For the text-containing cell, return its midpoint in (X, Y) coordinate format. 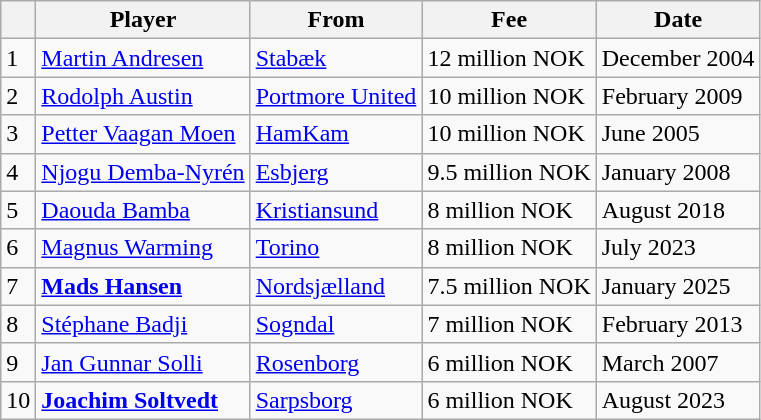
February 2013 (678, 324)
8 (18, 324)
Magnus Warming (143, 248)
Esbjerg (336, 172)
Njogu Demba-Nyrén (143, 172)
HamKam (336, 134)
Rosenborg (336, 362)
7.5 million NOK (509, 286)
3 (18, 134)
July 2023 (678, 248)
June 2005 (678, 134)
January 2008 (678, 172)
Date (678, 20)
Mads Hansen (143, 286)
7 million NOK (509, 324)
August 2023 (678, 400)
Nordsjælland (336, 286)
6 (18, 248)
4 (18, 172)
Kristiansund (336, 210)
2 (18, 96)
5 (18, 210)
Joachim Soltvedt (143, 400)
February 2009 (678, 96)
Portmore United (336, 96)
From (336, 20)
9 (18, 362)
December 2004 (678, 58)
1 (18, 58)
Jan Gunnar Solli (143, 362)
Martin Andresen (143, 58)
Petter Vaagan Moen (143, 134)
Stabæk (336, 58)
10 (18, 400)
Sogndal (336, 324)
Fee (509, 20)
Daouda Bamba (143, 210)
Stéphane Badji (143, 324)
12 million NOK (509, 58)
Torino (336, 248)
Sarpsborg (336, 400)
January 2025 (678, 286)
Player (143, 20)
Rodolph Austin (143, 96)
August 2018 (678, 210)
March 2007 (678, 362)
7 (18, 286)
9.5 million NOK (509, 172)
